For the text-containing cell, return its midpoint in (X, Y) coordinate format. 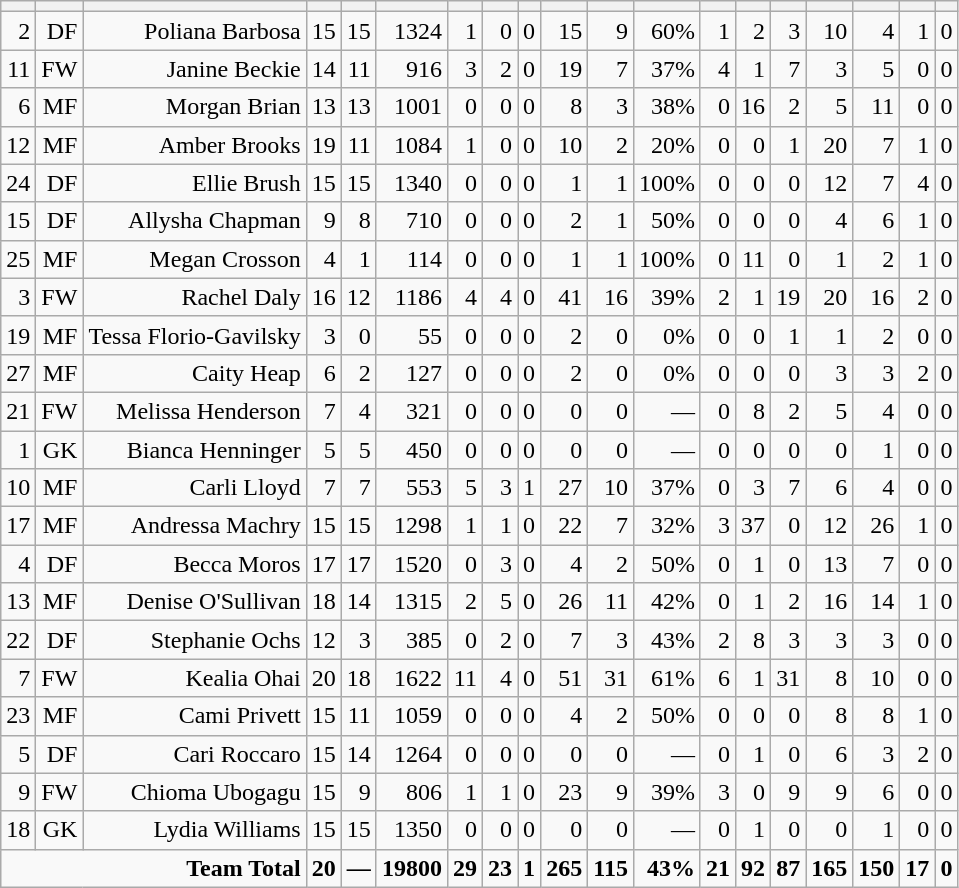
Tessa Florio-Gavilsky (194, 335)
Poliana Barbosa (194, 31)
Melissa Henderson (194, 411)
265 (564, 868)
55 (412, 335)
32% (666, 526)
Lydia Williams (194, 830)
29 (464, 868)
1264 (412, 754)
41 (564, 297)
1520 (412, 564)
42% (666, 602)
916 (412, 69)
Allysha Chapman (194, 221)
87 (788, 868)
Andressa Machry (194, 526)
37 (754, 526)
127 (412, 373)
38% (666, 107)
806 (412, 792)
20% (666, 145)
24 (18, 183)
Team Total (154, 868)
Janine Beckie (194, 69)
60% (666, 31)
19800 (412, 868)
Ellie Brush (194, 183)
1298 (412, 526)
Amber Brooks (194, 145)
Kealia Ohai (194, 678)
Stephanie Ochs (194, 640)
1315 (412, 602)
150 (876, 868)
Chioma Ubogagu (194, 792)
Megan Crosson (194, 259)
92 (754, 868)
Carli Lloyd (194, 488)
25 (18, 259)
1324 (412, 31)
Cari Roccaro (194, 754)
1001 (412, 107)
385 (412, 640)
1340 (412, 183)
1186 (412, 297)
1350 (412, 830)
Denise O'Sullivan (194, 602)
51 (564, 678)
165 (830, 868)
Caity Heap (194, 373)
1622 (412, 678)
553 (412, 488)
1059 (412, 716)
Morgan Brian (194, 107)
Cami Privett (194, 716)
1084 (412, 145)
321 (412, 411)
Rachel Daly (194, 297)
Becca Moros (194, 564)
Bianca Henninger (194, 449)
115 (611, 868)
450 (412, 449)
61% (666, 678)
114 (412, 259)
710 (412, 221)
